Capture the cell that displays the provided text and extract its [X, Y] central coordinate. 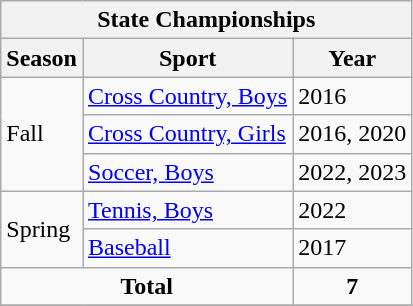
Season [42, 58]
Tennis, Boys [187, 210]
Total [147, 286]
Cross Country, Boys [187, 96]
2016 [352, 96]
Cross Country, Girls [187, 134]
7 [352, 286]
Fall [42, 134]
Soccer, Boys [187, 172]
2017 [352, 248]
2016, 2020 [352, 134]
2022, 2023 [352, 172]
Sport [187, 58]
State Championships [206, 20]
Spring [42, 229]
2022 [352, 210]
Year [352, 58]
Baseball [187, 248]
